Pinpoint the cell where the given text exists, returning its (x, y) midpoint coordinate. 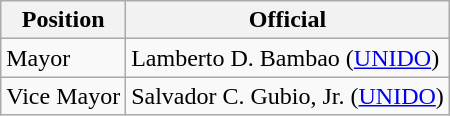
Salvador C. Gubio, Jr. (UNIDO) (288, 96)
Vice Mayor (64, 96)
Mayor (64, 58)
Official (288, 20)
Lamberto D. Bambao (UNIDO) (288, 58)
Position (64, 20)
